Determine the (X, Y) coordinate at the center of the cell enclosing the given text.  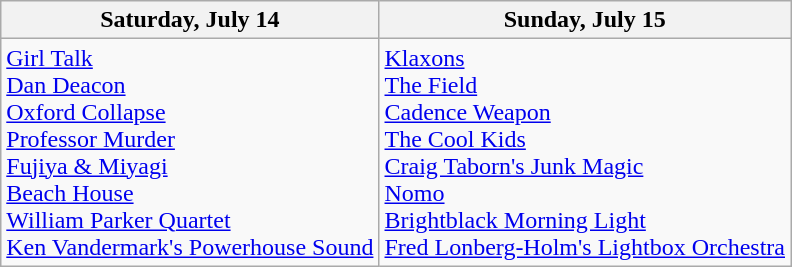
KlaxonsThe FieldCadence WeaponThe Cool KidsCraig Taborn's Junk MagicNomoBrightblack Morning LightFred Lonberg-Holm's Lightbox Orchestra (585, 152)
Girl TalkDan DeaconOxford CollapseProfessor MurderFujiya & MiyagiBeach HouseWilliam Parker QuartetKen Vandermark's Powerhouse Sound (190, 152)
Sunday, July 15 (585, 20)
Saturday, July 14 (190, 20)
